Pinpoint the cell where the given text exists, returning its [x, y] midpoint coordinate. 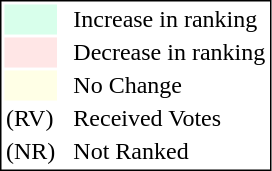
Not Ranked [170, 151]
Received Votes [170, 119]
Increase in ranking [170, 19]
(RV) [30, 119]
No Change [170, 85]
Decrease in ranking [170, 53]
(NR) [30, 151]
